For the text-containing cell, return its midpoint in (X, Y) coordinate format. 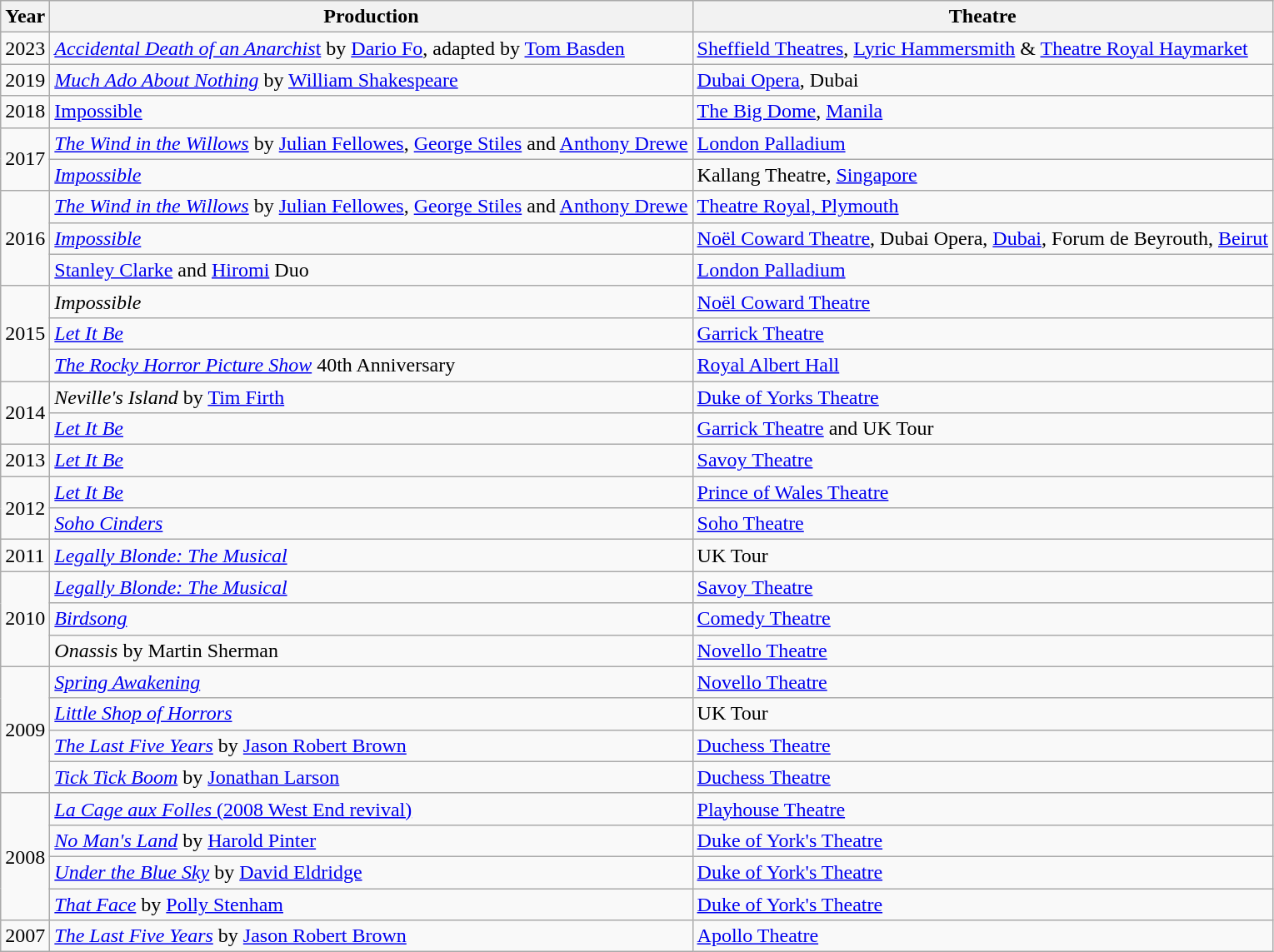
Garrick Theatre and UK Tour (982, 429)
Kallang Theatre, Singapore (982, 175)
Theatre Royal, Plymouth (982, 207)
Noël Coward Theatre (982, 302)
Onassis by Martin Sherman (372, 650)
Much Ado About Nothing by William Shakespeare (372, 80)
Comedy Theatre (982, 619)
The Big Dome, Manila (982, 112)
No Man's Land by Harold Pinter (372, 840)
2011 (25, 556)
2007 (25, 936)
The Rocky Horror Picture Show 40th Anniversary (372, 365)
Sheffield Theatres, Lyric Hammersmith & Theatre Royal Haymarket (982, 48)
Royal Albert Hall (982, 365)
2019 (25, 80)
2016 (25, 238)
Duke of Yorks Theatre (982, 397)
2017 (25, 159)
Tick Tick Boom by Jonathan Larson (372, 777)
La Cage aux Folles (2008 West End revival) (372, 809)
Prince of Wales Theatre (982, 492)
That Face by Polly Stenham (372, 904)
Birdsong (372, 619)
2014 (25, 413)
Soho Cinders (372, 524)
Apollo Theatre (982, 936)
Playhouse Theatre (982, 809)
2023 (25, 48)
Dubai Opera, Dubai (982, 80)
Theatre (982, 17)
Production (372, 17)
Little Shop of Horrors (372, 714)
Neville's Island by Tim Firth (372, 397)
Spring Awakening (372, 682)
2015 (25, 333)
Garrick Theatre (982, 333)
2012 (25, 508)
2009 (25, 730)
Year (25, 17)
2013 (25, 461)
Soho Theatre (982, 524)
2018 (25, 112)
2008 (25, 856)
Noël Coward Theatre, Dubai Opera, Dubai, Forum de Beyrouth, Beirut (982, 238)
Accidental Death of an Anarchist by Dario Fo, adapted by Tom Basden (372, 48)
2010 (25, 619)
Under the Blue Sky by David Eldridge (372, 872)
Stanley Clarke and Hiromi Duo (372, 270)
